Capture the cell that displays the provided text and extract its (x, y) central coordinate. 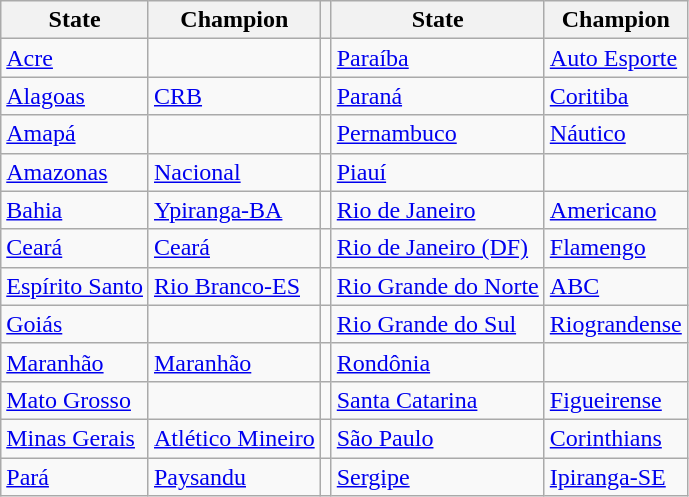
Auto Esporte (616, 58)
Rio de Janeiro (DF) (438, 248)
CRB (234, 96)
Minas Gerais (75, 438)
Rondônia (438, 362)
Rio Grande do Sul (438, 324)
São Paulo (438, 438)
Ypiranga-BA (234, 210)
Bahia (75, 210)
Pará (75, 477)
Figueirense (616, 400)
Paysandu (234, 477)
Acre (75, 58)
Mato Grosso (75, 400)
Ipiranga-SE (616, 477)
Paraíba (438, 58)
Paraná (438, 96)
Goiás (75, 324)
ABC (616, 286)
Flamengo (616, 248)
Riograndense (616, 324)
Rio Grande do Norte (438, 286)
Americano (616, 210)
Alagoas (75, 96)
Náutico (616, 134)
Nacional (234, 172)
Rio de Janeiro (438, 210)
Pernambuco (438, 134)
Amapá (75, 134)
Coritiba (616, 96)
Corinthians (616, 438)
Rio Branco-ES (234, 286)
Atlético Mineiro (234, 438)
Espírito Santo (75, 286)
Piauí (438, 172)
Amazonas (75, 172)
Sergipe (438, 477)
Santa Catarina (438, 400)
